Determine the (x, y) coordinate at the center of the cell enclosing the given text.  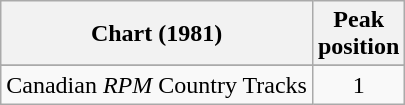
1 (358, 85)
Canadian RPM Country Tracks (157, 85)
Chart (1981) (157, 34)
Peakposition (358, 34)
